Output the (x, y) coordinate of the center of the cell containing the given text.  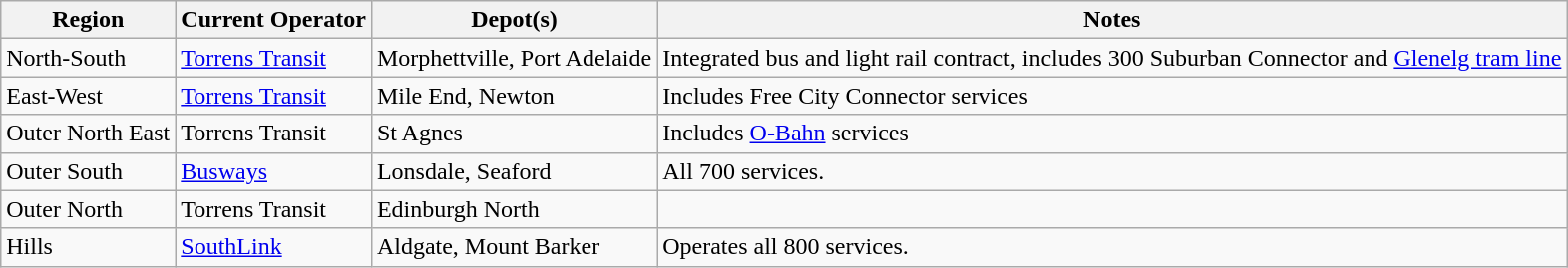
Includes Free City Connector services (1112, 96)
Hills (88, 247)
St Agnes (514, 134)
Outer North (88, 209)
Integrated bus and light rail contract, includes 300 Suburban Connector and Glenelg tram line (1112, 58)
Outer North East (88, 134)
Busways (273, 171)
Aldgate, Mount Barker (514, 247)
Edinburgh North (514, 209)
Region (88, 20)
SouthLink (273, 247)
Depot(s) (514, 20)
East-West (88, 96)
Notes (1112, 20)
Operates all 800 services. (1112, 247)
Outer South (88, 171)
Mile End, Newton (514, 96)
North-South (88, 58)
Includes O-Bahn services (1112, 134)
Current Operator (273, 20)
Lonsdale, Seaford (514, 171)
Morphettville, Port Adelaide (514, 58)
All 700 services. (1112, 171)
